Extract the (x, y) coordinate from the center of the cell holding the provided text.  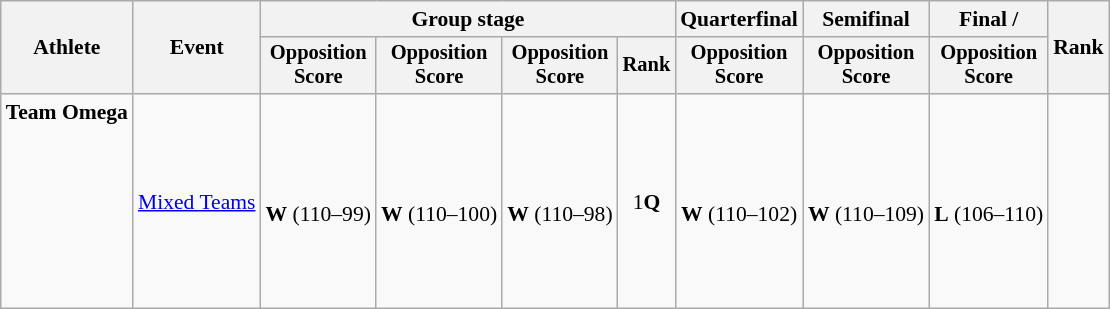
L (106–110) (988, 201)
Group stage (468, 19)
Semifinal (866, 19)
W (110–98) (560, 201)
W (110–102) (739, 201)
Event (197, 48)
Quarterfinal (739, 19)
Mixed Teams (197, 201)
Athlete (67, 48)
W (110–100) (439, 201)
W (110–99) (318, 201)
Final / (988, 19)
1Q (647, 201)
W (110–109) (866, 201)
Team Omega (67, 201)
